Identify which cell holds the provided text, then report its [X, Y] central coordinate. 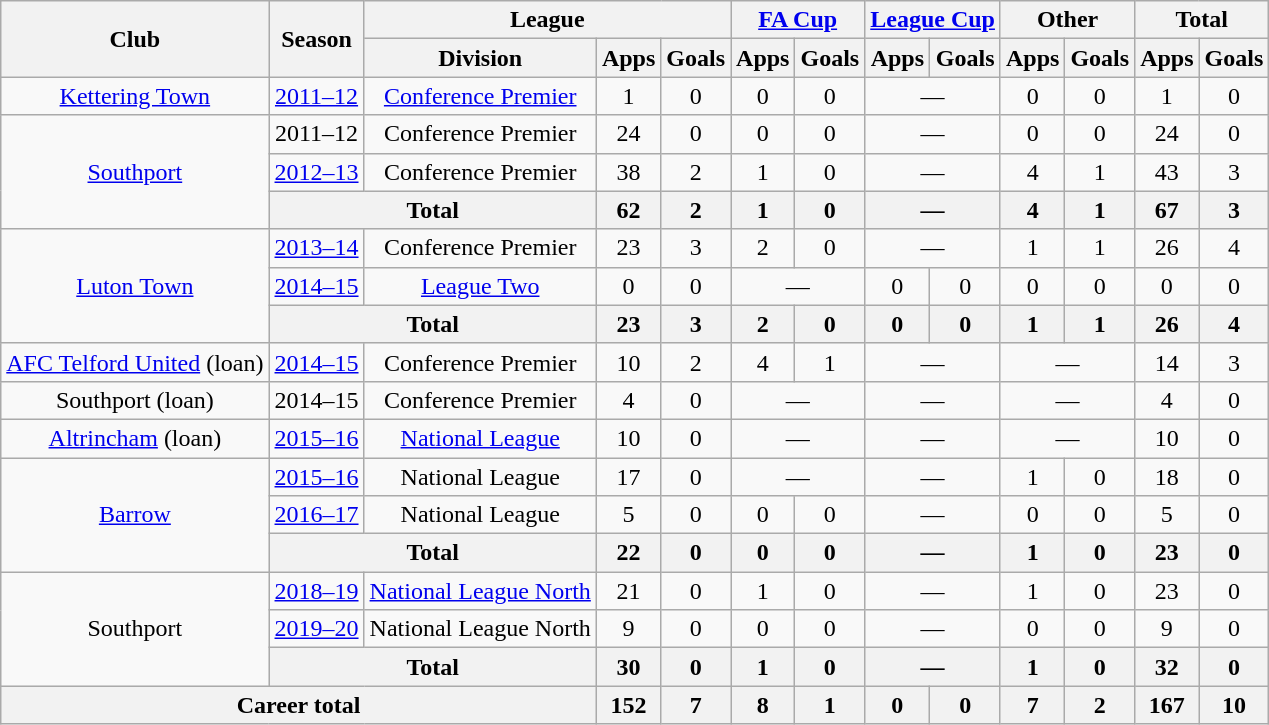
38 [628, 172]
Kettering Town [135, 96]
Barrow [135, 515]
32 [1167, 667]
2012–13 [316, 172]
152 [628, 705]
8 [763, 705]
62 [628, 210]
22 [628, 553]
2018–19 [316, 591]
17 [628, 477]
Career total [299, 705]
Altrincham (loan) [135, 438]
43 [1167, 172]
2016–17 [316, 515]
167 [1167, 705]
14 [1167, 362]
2019–20 [316, 629]
Luton Town [135, 286]
18 [1167, 477]
FA Cup [798, 20]
AFC Telford United (loan) [135, 362]
League Cup [933, 20]
Division [480, 58]
2013–14 [316, 248]
Other [1067, 20]
Club [135, 39]
30 [628, 667]
League Two [480, 286]
21 [628, 591]
67 [1167, 210]
Season [316, 39]
League [547, 20]
Southport (loan) [135, 400]
